Pinpoint the cell where the given text exists, returning its [X, Y] midpoint coordinate. 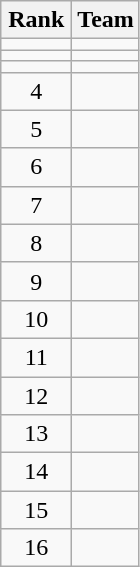
12 [36, 395]
6 [36, 167]
13 [36, 434]
4 [36, 91]
5 [36, 129]
14 [36, 472]
7 [36, 205]
15 [36, 510]
9 [36, 281]
10 [36, 319]
Rank [36, 20]
11 [36, 357]
8 [36, 243]
16 [36, 548]
Team [106, 20]
